Return the [X, Y] coordinate for the center point of the cell that contains the specified text.  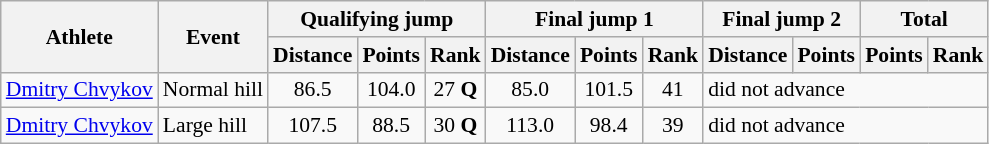
88.5 [391, 126]
41 [674, 90]
Qualifying jump [377, 19]
107.5 [312, 126]
27 Q [456, 90]
Event [213, 36]
Final jump 2 [782, 19]
Normal hill [213, 90]
98.4 [609, 126]
Athlete [80, 36]
104.0 [391, 90]
86.5 [312, 90]
30 Q [456, 126]
113.0 [530, 126]
101.5 [609, 90]
85.0 [530, 90]
Final jump 1 [595, 19]
Large hill [213, 126]
39 [674, 126]
Total [924, 19]
